Detect which cell encompasses the target text, then output its (x, y) center coordinate. 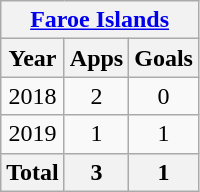
3 (96, 172)
2 (96, 96)
Apps (96, 58)
Total (33, 172)
2018 (33, 96)
Year (33, 58)
0 (164, 96)
Goals (164, 58)
2019 (33, 134)
Faroe Islands (100, 20)
